From the cell containing the given text, extract its center point as [x, y] coordinate. 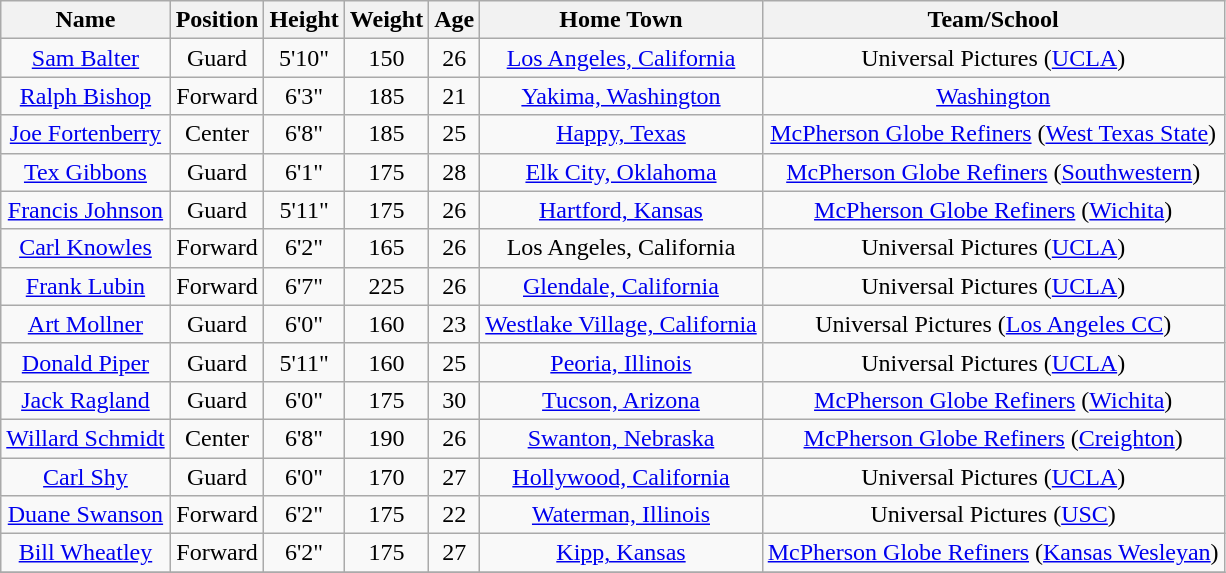
Art Mollner [86, 324]
Donald Piper [86, 362]
Carl Shy [86, 477]
Jack Ragland [86, 400]
Age [454, 20]
Yakima, Washington [621, 96]
Westlake Village, California [621, 324]
6'7" [304, 286]
5'10" [304, 58]
Francis Johnson [86, 210]
Sam Balter [86, 58]
21 [454, 96]
Joe Fortenberry [86, 134]
Willard Schmidt [86, 438]
Kipp, Kansas [621, 553]
Universal Pictures (USC) [993, 515]
Tucson, Arizona [621, 400]
Glendale, California [621, 286]
30 [454, 400]
23 [454, 324]
Ralph Bishop [86, 96]
McPherson Globe Refiners (Southwestern) [993, 172]
225 [386, 286]
170 [386, 477]
22 [454, 515]
Position [217, 20]
Universal Pictures (Los Angeles CC) [993, 324]
165 [386, 248]
28 [454, 172]
Elk City, Oklahoma [621, 172]
Swanton, Nebraska [621, 438]
Team/School [993, 20]
Hollywood, California [621, 477]
Happy, Texas [621, 134]
McPherson Globe Refiners (Kansas Wesleyan) [993, 553]
Name [86, 20]
Duane Swanson [86, 515]
McPherson Globe Refiners (Creighton) [993, 438]
Tex Gibbons [86, 172]
Washington [993, 96]
150 [386, 58]
6'3" [304, 96]
Home Town [621, 20]
Hartford, Kansas [621, 210]
Frank Lubin [86, 286]
McPherson Globe Refiners (West Texas State) [993, 134]
6'1" [304, 172]
Waterman, Illinois [621, 515]
Weight [386, 20]
Peoria, Illinois [621, 362]
Height [304, 20]
190 [386, 438]
Carl Knowles [86, 248]
Bill Wheatley [86, 553]
